Identify which cell holds the provided text, then report its (x, y) central coordinate. 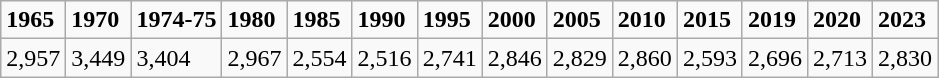
2,696 (774, 58)
2,860 (644, 58)
3,449 (98, 58)
2020 (840, 20)
1980 (254, 20)
2019 (774, 20)
2,741 (450, 58)
2,830 (906, 58)
2023 (906, 20)
1985 (320, 20)
2,957 (34, 58)
1995 (450, 20)
2,516 (384, 58)
2,829 (580, 58)
2010 (644, 20)
1974-75 (176, 20)
2,593 (710, 58)
2,967 (254, 58)
2005 (580, 20)
3,404 (176, 58)
2,713 (840, 58)
2015 (710, 20)
2000 (514, 20)
1965 (34, 20)
2,846 (514, 58)
1990 (384, 20)
1970 (98, 20)
2,554 (320, 58)
